Find where the given text appears and provide that cell's center as (x, y) coordinate. 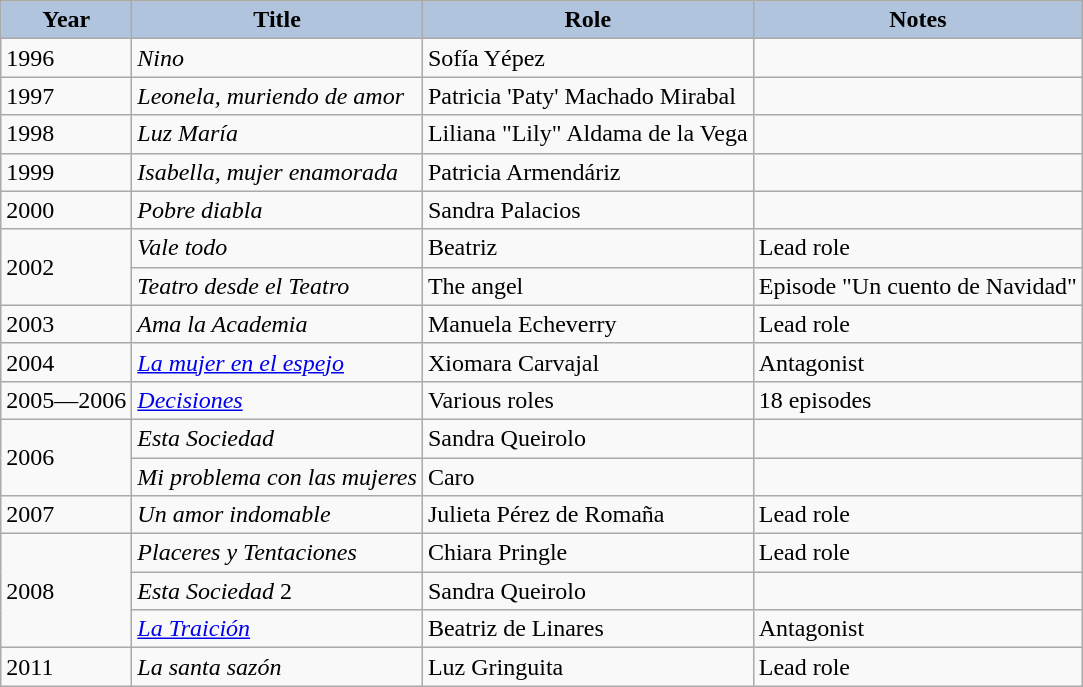
Patricia 'Paty' Machado Mirabal (588, 96)
1998 (66, 134)
Sandra Palacios (588, 210)
Leonela, muriendo de amor (278, 96)
The angel (588, 286)
Ama la Academia (278, 324)
Notes (918, 20)
Vale todo (278, 248)
1996 (66, 58)
Xiomara Carvajal (588, 362)
Esta Sociedad 2 (278, 591)
Mi problema con las mujeres (278, 477)
Manuela Echeverry (588, 324)
Sofía Yépez (588, 58)
Luz Gringuita (588, 667)
1999 (66, 172)
La Traición (278, 629)
2004 (66, 362)
2008 (66, 591)
Various roles (588, 400)
2002 (66, 267)
Beatriz de Linares (588, 629)
Title (278, 20)
Isabella, mujer enamorada (278, 172)
Nino (278, 58)
Un amor indomable (278, 515)
Placeres y Tentaciones (278, 553)
18 episodes (918, 400)
Chiara Pringle (588, 553)
2005—2006 (66, 400)
2003 (66, 324)
Beatriz (588, 248)
Liliana "Lily" Aldama de la Vega (588, 134)
2011 (66, 667)
Teatro desde el Teatro (278, 286)
La santa sazón (278, 667)
2000 (66, 210)
Luz María (278, 134)
Pobre diabla (278, 210)
Episode "Un cuento de Navidad" (918, 286)
2007 (66, 515)
1997 (66, 96)
Year (66, 20)
Julieta Pérez de Romaña (588, 515)
Caro (588, 477)
Role (588, 20)
2006 (66, 457)
Decisiones (278, 400)
La mujer en el espejo (278, 362)
Esta Sociedad (278, 438)
Patricia Armendáriz (588, 172)
